Output the (x, y) coordinate of the center of the cell containing the given text.  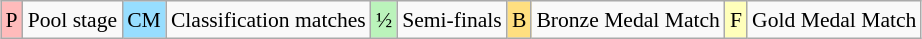
Pool stage (72, 20)
B (520, 20)
Classification matches (268, 20)
F (736, 20)
Semi-finals (452, 20)
Bronze Medal Match (628, 20)
Gold Medal Match (834, 20)
P (12, 20)
½ (384, 20)
CM (144, 20)
